Extract the (x, y) coordinate from the center of the cell holding the provided text.  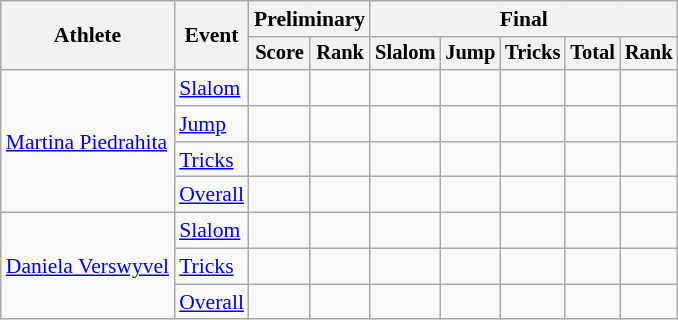
Athlete (88, 36)
Daniela Verswyvel (88, 266)
Total (592, 54)
Martina Piedrahita (88, 141)
Event (212, 36)
Preliminary (310, 19)
Score (280, 54)
Final (524, 19)
